Detect which cell encompasses the target text, then output its [X, Y] center coordinate. 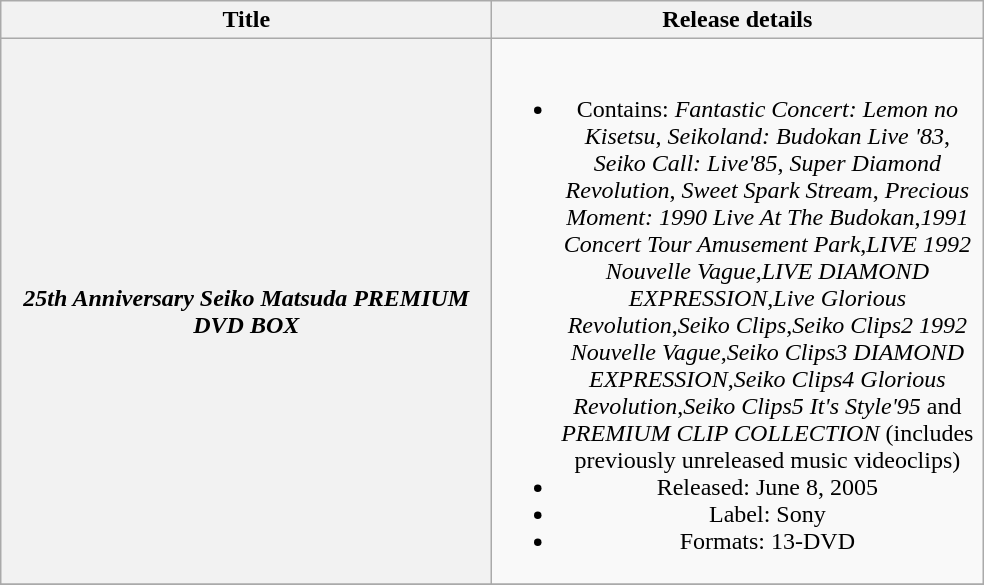
Title [246, 20]
Release details [738, 20]
25th Anniversary Seiko Matsuda PREMIUM DVD BOX [246, 312]
